From the cell containing the given text, extract its center point as [X, Y] coordinate. 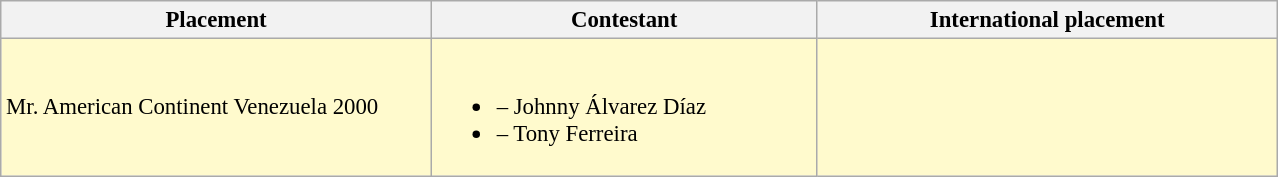
Placement [216, 20]
Mr. American Continent Venezuela 2000 [216, 108]
– Johnny Álvarez Díaz – Tony Ferreira [624, 108]
International placement [1048, 20]
Contestant [624, 20]
